Search for the cell housing the specified text and yield its [X, Y] center coordinate. 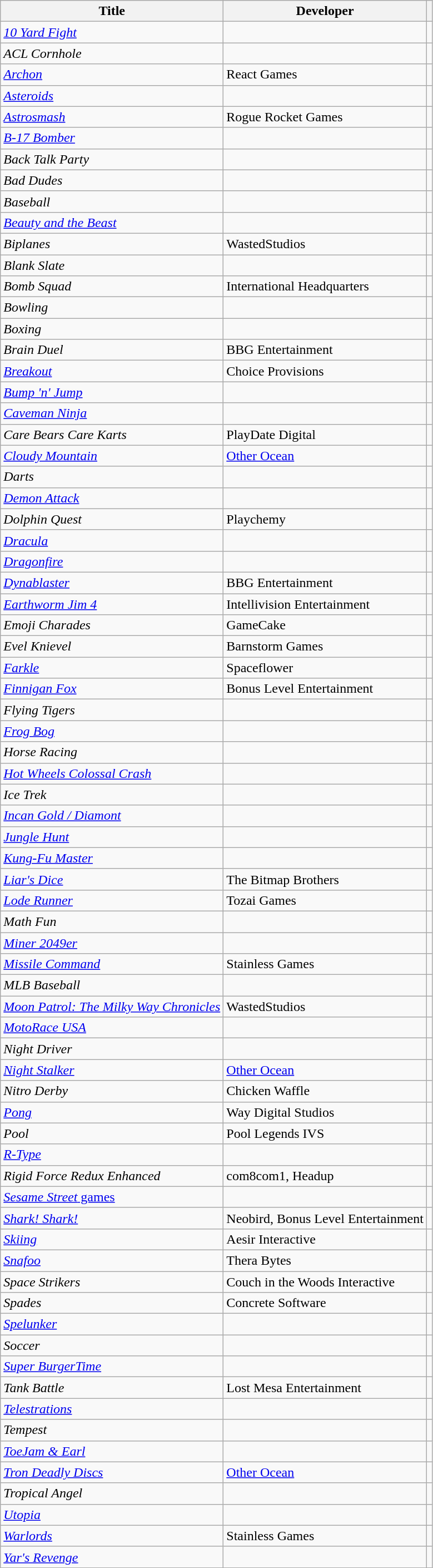
GameCake [325, 625]
Utopia [112, 1515]
Pool [112, 1133]
Couch in the Woods Interactive [325, 1281]
ToeJam & Earl [112, 1451]
R-Type [112, 1155]
Liar's Dice [112, 879]
Concrete Software [325, 1303]
Bad Dudes [112, 180]
Finnigan Fox [112, 689]
Rogue Rocket Games [325, 117]
Spelunker [112, 1324]
MLB Baseball [112, 985]
Pool Legends IVS [325, 1133]
Cloudy Mountain [112, 456]
Nitro Derby [112, 1091]
Miner 2049er [112, 943]
Bonus Level Entertainment [325, 689]
Skiing [112, 1239]
Aesir Interactive [325, 1239]
Intellivision Entertainment [325, 604]
Care Bears Care Karts [112, 435]
Moon Patrol: The Milky Way Chronicles [112, 1007]
Biplanes [112, 244]
PlayDate Digital [325, 435]
Emoji Charades [112, 625]
Brain Duel [112, 350]
Tempest [112, 1430]
Title [112, 11]
Flying Tigers [112, 710]
Way Digital Studios [325, 1112]
Bump 'n' Jump [112, 392]
Developer [325, 11]
Darts [112, 477]
Pong [112, 1112]
Spaceflower [325, 668]
com8com1, Headup [325, 1176]
Bomb Squad [112, 287]
Earthworm Jim 4 [112, 604]
Dolphin Quest [112, 519]
Thera Bytes [325, 1260]
ACL Cornhole [112, 53]
Barnstorm Games [325, 647]
Choice Provisions [325, 371]
React Games [325, 75]
Evel Knievel [112, 647]
Space Strikers [112, 1281]
Dynablaster [112, 583]
International Headquarters [325, 287]
B-17 Bomber [112, 138]
Lode Runner [112, 900]
Spades [112, 1303]
Playchemy [325, 519]
Astrosmash [112, 117]
Kung-Fu Master [112, 858]
Breakout [112, 371]
Super BurgerTime [112, 1367]
Jungle Hunt [112, 837]
Blank Slate [112, 265]
Warlords [112, 1536]
Beauty and the Beast [112, 223]
Farkle [112, 668]
Chicken Waffle [325, 1091]
Dragonfire [112, 561]
Telestrations [112, 1409]
Demon Attack [112, 498]
Sesame Street games [112, 1197]
Ice Trek [112, 795]
Bowling [112, 308]
Hot Wheels Colossal Crash [112, 773]
Tozai Games [325, 900]
MotoRace USA [112, 1028]
Yar's Revenge [112, 1557]
Shark! Shark! [112, 1218]
Lost Mesa Entertainment [325, 1388]
Incan Gold / Diamont [112, 816]
Tron Deadly Discs [112, 1472]
Soccer [112, 1345]
Caveman Ninja [112, 413]
Asteroids [112, 96]
Math Fun [112, 921]
Night Driver [112, 1049]
Tropical Angel [112, 1493]
Horse Racing [112, 752]
Missile Command [112, 964]
Frog Bog [112, 731]
Back Talk Party [112, 159]
Rigid Force Redux Enhanced [112, 1176]
Tank Battle [112, 1388]
Archon [112, 75]
Boxing [112, 329]
Dracula [112, 540]
10 Yard Fight [112, 32]
Neobird, Bonus Level Entertainment [325, 1218]
Snafoo [112, 1260]
Baseball [112, 201]
Night Stalker [112, 1070]
The Bitmap Brothers [325, 879]
